Scan for the cell matching the given text and deliver its (X, Y) coordinate at center. 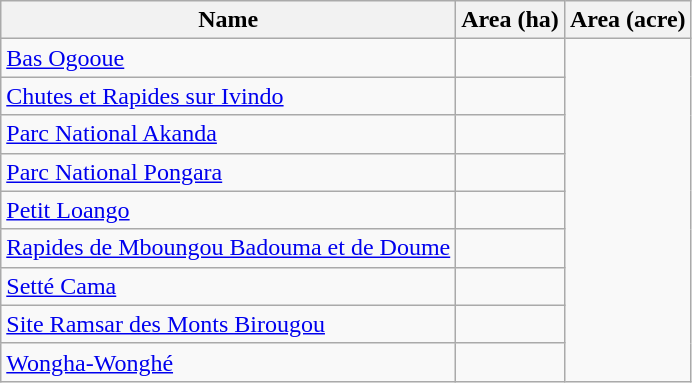
Setté Cama (228, 286)
Parc National Akanda (228, 134)
Bas Ogooue (228, 58)
Rapides de Mboungou Badouma et de Doume (228, 248)
Petit Loango (228, 210)
Name (228, 20)
Parc National Pongara (228, 172)
Area (acre) (628, 20)
Wongha-Wonghé (228, 362)
Site Ramsar des Monts Birougou (228, 324)
Chutes et Rapides sur Ivindo (228, 96)
Area (ha) (510, 20)
